Determine the [X, Y] coordinate at the center of the cell enclosing the given text.  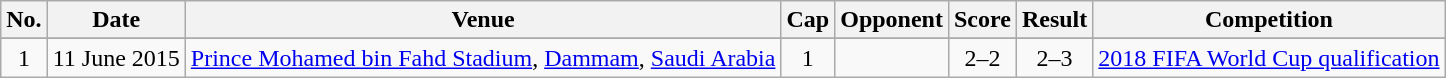
Result [1054, 20]
Competition [1269, 20]
Cap [808, 20]
2–2 [982, 58]
2–3 [1054, 58]
Date [116, 20]
11 June 2015 [116, 58]
Venue [483, 20]
No. [24, 20]
Score [982, 20]
Opponent [892, 20]
2018 FIFA World Cup qualification [1269, 58]
Prince Mohamed bin Fahd Stadium, Dammam, Saudi Arabia [483, 58]
